For the text-containing cell, return its midpoint in (X, Y) coordinate format. 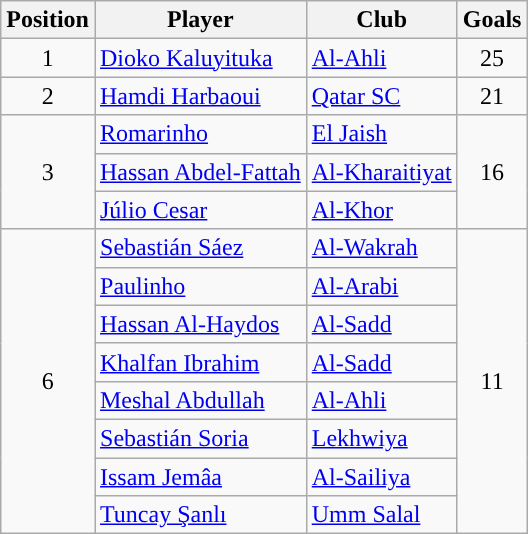
16 (492, 172)
3 (48, 172)
Issam Jemâa (200, 477)
Umm Salal (382, 515)
Hamdi Harbaoui (200, 96)
Sebastián Soria (200, 438)
Al-Arabi (382, 286)
Sebastián Sáez (200, 248)
Meshal Abdullah (200, 400)
Qatar SC (382, 96)
6 (48, 381)
Al-Wakrah (382, 248)
Hassan Al-Haydos (200, 324)
Position (48, 20)
Tuncay Şanlı (200, 515)
Hassan Abdel-Fattah (200, 172)
Romarinho (200, 134)
Júlio Cesar (200, 210)
Al-Sailiya (382, 477)
Player (200, 20)
Paulinho (200, 286)
2 (48, 96)
1 (48, 58)
El Jaish (382, 134)
Dioko Kaluyituka (200, 58)
Al-Khor (382, 210)
Lekhwiya (382, 438)
Khalfan Ibrahim (200, 362)
Goals (492, 20)
25 (492, 58)
Club (382, 20)
11 (492, 381)
Al-Kharaitiyat (382, 172)
21 (492, 96)
